Capture the cell that displays the provided text and extract its [x, y] central coordinate. 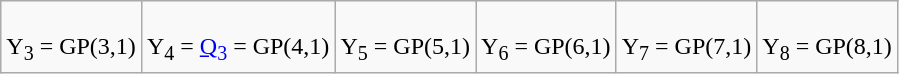
Y5 = GP(5,1) [406, 36]
Y3 = GP(3,1) [72, 36]
Y8 = GP(8,1) [828, 36]
Y6 = GP(6,1) [546, 36]
Y4 = Q3 = GP(4,1) [238, 36]
Y7 = GP(7,1) [686, 36]
